Scan for the cell matching the given text and deliver its [X, Y] coordinate at center. 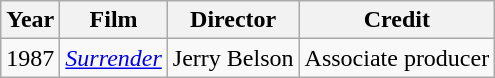
1987 [30, 58]
Year [30, 20]
Surrender [114, 58]
Credit [397, 20]
Film [114, 20]
Director [233, 20]
Associate producer [397, 58]
Jerry Belson [233, 58]
